For the text-containing cell, return its midpoint in [x, y] coordinate format. 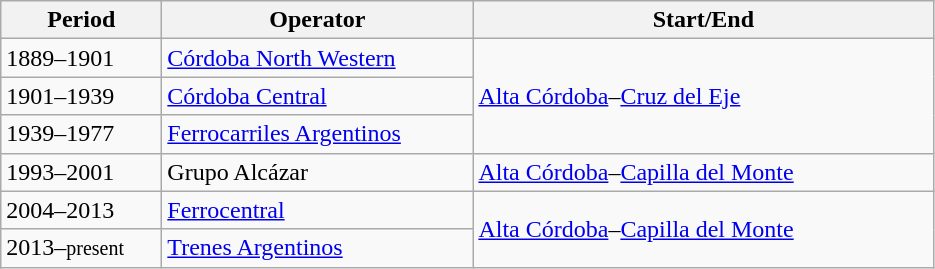
Grupo Alcázar [318, 172]
Córdoba North Western [318, 58]
Alta Córdoba–Cruz del Eje [704, 96]
1889–1901 [82, 58]
Ferrocentral [318, 210]
1901–1939 [82, 96]
Córdoba Central [318, 96]
Ferrocarriles Argentinos [318, 134]
2004–2013 [82, 210]
2013–present [82, 248]
Period [82, 20]
Start/End [704, 20]
Operator [318, 20]
1939–1977 [82, 134]
Trenes Argentinos [318, 248]
1993–2001 [82, 172]
